From the cell containing the given text, extract its center point as (x, y) coordinate. 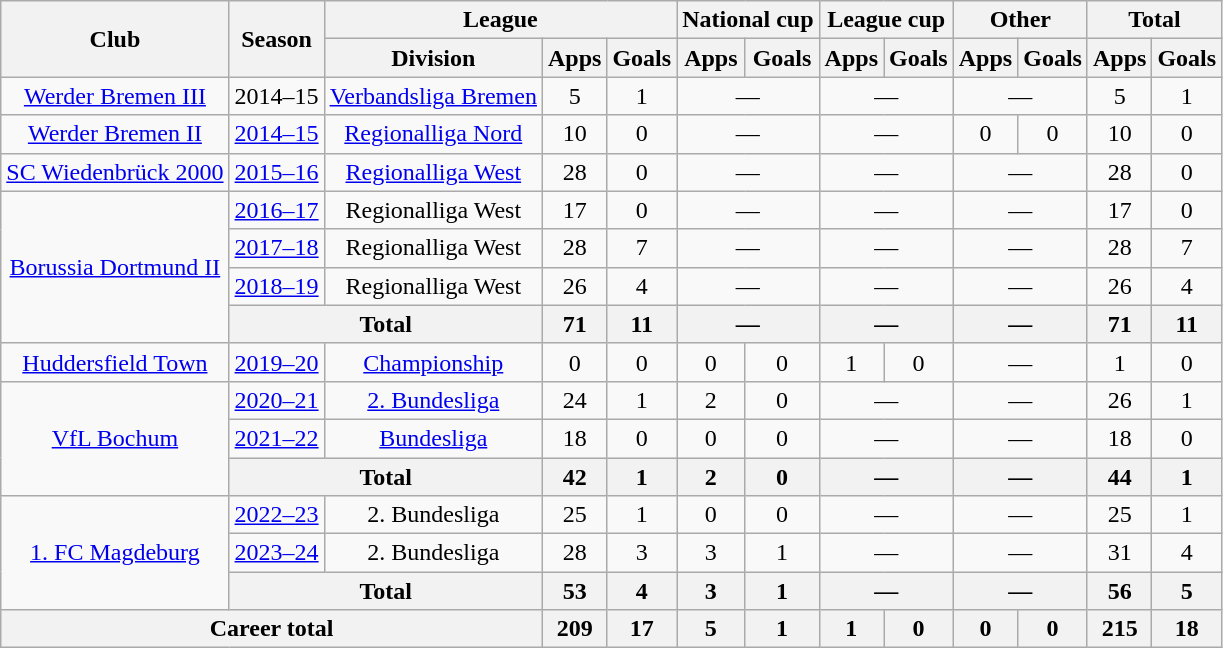
209 (574, 629)
Division (433, 58)
Borussia Dortmund II (115, 267)
44 (1119, 477)
National cup (748, 20)
Regionalliga Nord (433, 134)
2022–23 (276, 515)
2015–16 (276, 172)
Club (115, 39)
53 (574, 591)
SC Wiedenbrück 2000 (115, 172)
Bundesliga (433, 438)
2023–24 (276, 553)
215 (1119, 629)
2017–18 (276, 248)
56 (1119, 591)
Werder Bremen II (115, 134)
Verbandsliga Bremen (433, 96)
VfL Bochum (115, 438)
2020–21 (276, 400)
League (500, 20)
1. FC Magdeburg (115, 553)
2016–17 (276, 210)
Other (1020, 20)
31 (1119, 553)
2019–20 (276, 362)
42 (574, 477)
Career total (272, 629)
24 (574, 400)
2018–19 (276, 286)
Huddersfield Town (115, 362)
League cup (886, 20)
Championship (433, 362)
2021–22 (276, 438)
Werder Bremen III (115, 96)
Season (276, 39)
